For the text-containing cell, return its midpoint in (x, y) coordinate format. 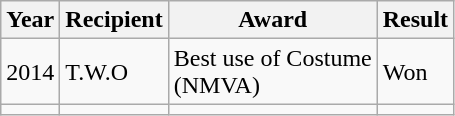
Result (415, 20)
Recipient (114, 20)
2014 (30, 72)
Won (415, 72)
Award (272, 20)
T.W.O (114, 72)
Best use of Costume(NMVA) (272, 72)
Year (30, 20)
